Extract the [x, y] coordinate from the center of the cell holding the provided text.  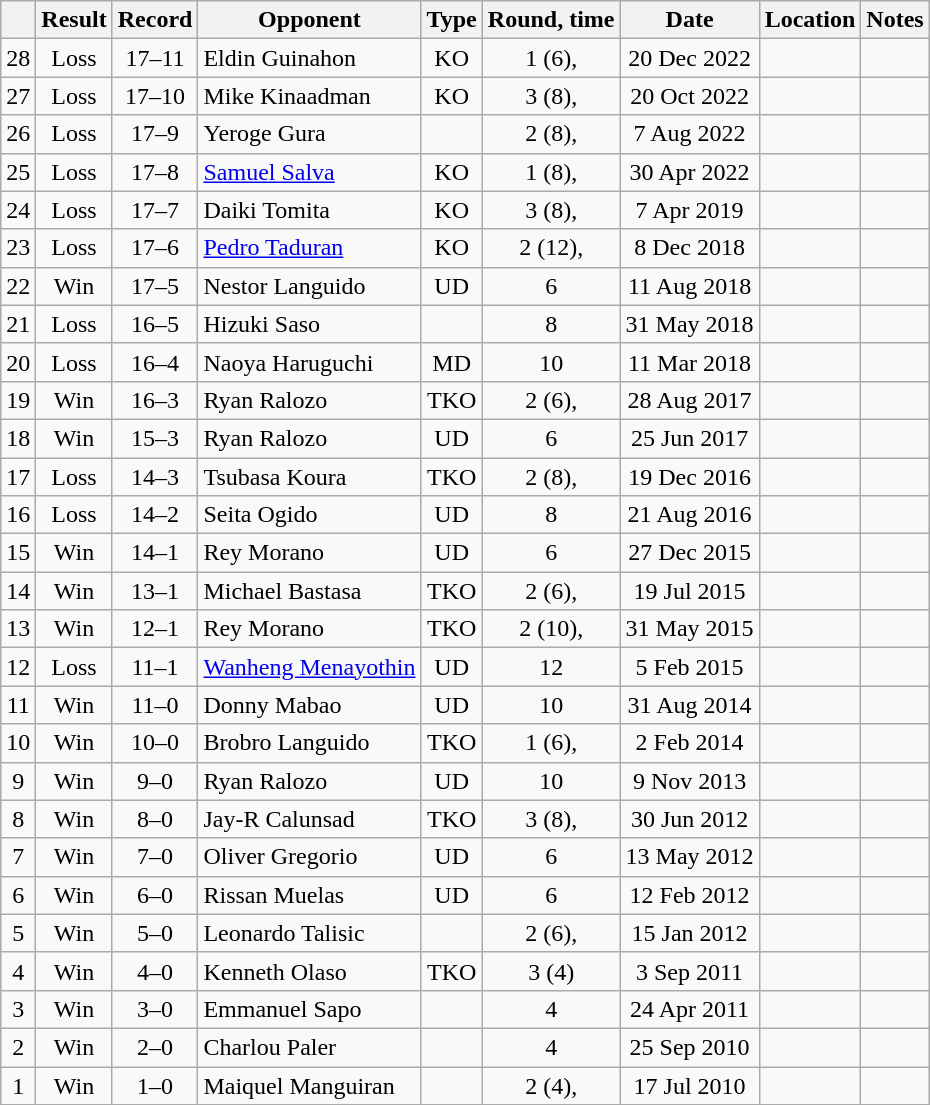
Record [155, 20]
11 Mar 2018 [690, 362]
4–0 [155, 971]
20 Oct 2022 [690, 96]
11 [18, 705]
30 Jun 2012 [690, 819]
Result [74, 20]
16–3 [155, 400]
25 Jun 2017 [690, 438]
Michael Bastasa [310, 591]
21 Aug 2016 [690, 515]
28 [18, 58]
Location [810, 20]
15 Jan 2012 [690, 933]
17 [18, 477]
17 Jul 2010 [690, 1085]
Seita Ogido [310, 515]
22 [18, 286]
Date [690, 20]
5 Feb 2015 [690, 667]
31 May 2018 [690, 324]
19 [18, 400]
MD [452, 362]
11 Aug 2018 [690, 286]
Round, time [551, 20]
17–7 [155, 210]
3 (4) [551, 971]
15–3 [155, 438]
Samuel Salva [310, 172]
11–0 [155, 705]
9 [18, 781]
31 May 2015 [690, 629]
9 Nov 2013 [690, 781]
19 Jul 2015 [690, 591]
Opponent [310, 20]
15 [18, 553]
17–9 [155, 134]
26 [18, 134]
25 [18, 172]
24 [18, 210]
Donny Mabao [310, 705]
2 (10), [551, 629]
7 Apr 2019 [690, 210]
Maiquel Manguiran [310, 1085]
Mike Kinaadman [310, 96]
30 Apr 2022 [690, 172]
17–5 [155, 286]
27 Dec 2015 [690, 553]
3 Sep 2011 [690, 971]
Type [452, 20]
Yeroge Gura [310, 134]
2 (12), [551, 248]
20 [18, 362]
Naoya Haruguchi [310, 362]
14 [18, 591]
5 [18, 933]
3–0 [155, 1009]
24 Apr 2011 [690, 1009]
2 (4), [551, 1085]
Leonardo Talisic [310, 933]
Jay-R Calunsad [310, 819]
Daiki Tomita [310, 210]
16 [18, 515]
27 [18, 96]
Rissan Muelas [310, 895]
12 Feb 2012 [690, 895]
8–0 [155, 819]
Notes [895, 20]
12–1 [155, 629]
Tsubasa Koura [310, 477]
25 Sep 2010 [690, 1047]
1 [18, 1085]
7 [18, 857]
Pedro Taduran [310, 248]
17–11 [155, 58]
5–0 [155, 933]
17–10 [155, 96]
2 [18, 1047]
Wanheng Menayothin [310, 667]
Hizuki Saso [310, 324]
16–4 [155, 362]
Kenneth Olaso [310, 971]
2–0 [155, 1047]
28 Aug 2017 [690, 400]
2 Feb 2014 [690, 743]
13–1 [155, 591]
18 [18, 438]
9–0 [155, 781]
Emmanuel Sapo [310, 1009]
3 [18, 1009]
1–0 [155, 1085]
14–2 [155, 515]
16–5 [155, 324]
Oliver Gregorio [310, 857]
10–0 [155, 743]
14–1 [155, 553]
1 (8), [551, 172]
13 [18, 629]
21 [18, 324]
20 Dec 2022 [690, 58]
17–8 [155, 172]
Charlou Paler [310, 1047]
8 Dec 2018 [690, 248]
23 [18, 248]
7–0 [155, 857]
19 Dec 2016 [690, 477]
6–0 [155, 895]
17–6 [155, 248]
Brobro Languido [310, 743]
13 May 2012 [690, 857]
31 Aug 2014 [690, 705]
Nestor Languido [310, 286]
7 Aug 2022 [690, 134]
11–1 [155, 667]
Eldin Guinahon [310, 58]
14–3 [155, 477]
